Return the (x, y) coordinate for the center point of the cell that contains the specified text.  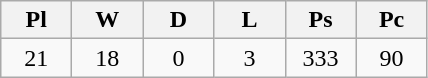
D (178, 20)
90 (392, 58)
0 (178, 58)
Pc (392, 20)
333 (320, 58)
18 (108, 58)
21 (36, 58)
Ps (320, 20)
W (108, 20)
Pl (36, 20)
L (250, 20)
3 (250, 58)
